Capture the cell that displays the provided text and extract its [x, y] central coordinate. 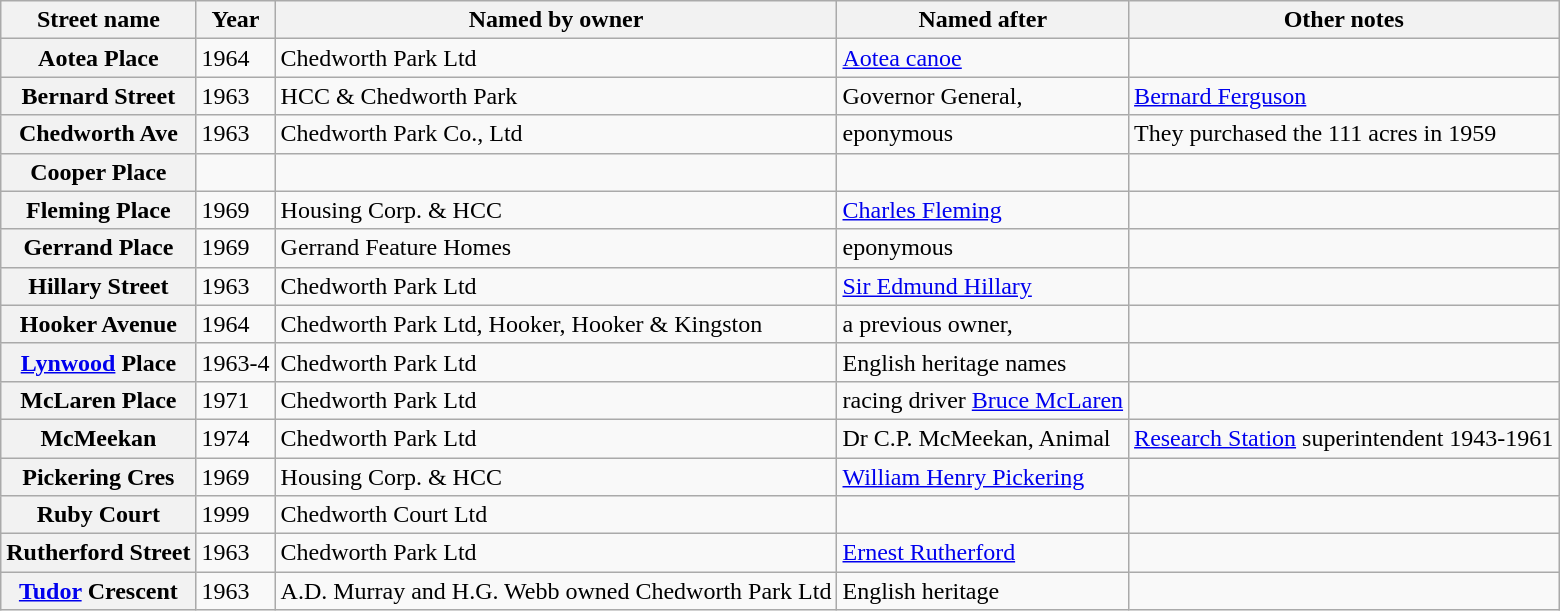
Hillary Street [98, 286]
Gerrand Place [98, 248]
Rutherford Street [98, 553]
English heritage [983, 591]
Governor General, [983, 96]
HCC & Chedworth Park [556, 96]
Aotea canoe [983, 58]
Pickering Cres [98, 477]
A.D. Murray and H.G. Webb owned Chedworth Park Ltd [556, 591]
Hooker Avenue [98, 324]
Street name [98, 20]
1963-4 [236, 362]
Chedworth Ave [98, 134]
Cooper Place [98, 172]
English heritage names [983, 362]
Fleming Place [98, 210]
Gerrand Feature Homes [556, 248]
Dr C.P. McMeekan, Animal [983, 438]
Charles Fleming [983, 210]
Lynwood Place [98, 362]
Chedworth Park Ltd, Hooker, Hooker & Kingston [556, 324]
1971 [236, 400]
Tudor Crescent [98, 591]
McMeekan [98, 438]
Sir Edmund Hillary [983, 286]
McLaren Place [98, 400]
Named by owner [556, 20]
Ernest Rutherford [983, 553]
Chedworth Court Ltd [556, 515]
Ruby Court [98, 515]
1999 [236, 515]
Named after [983, 20]
They purchased the 111 acres in 1959 [1344, 134]
Bernard Street [98, 96]
Chedworth Park Co., Ltd [556, 134]
racing driver Bruce McLaren [983, 400]
Aotea Place [98, 58]
Other notes [1344, 20]
Research Station superintendent 1943-1961 [1344, 438]
Bernard Ferguson [1344, 96]
1974 [236, 438]
William Henry Pickering [983, 477]
a previous owner, [983, 324]
Year [236, 20]
